Identify which cell holds the provided text, then report its [x, y] central coordinate. 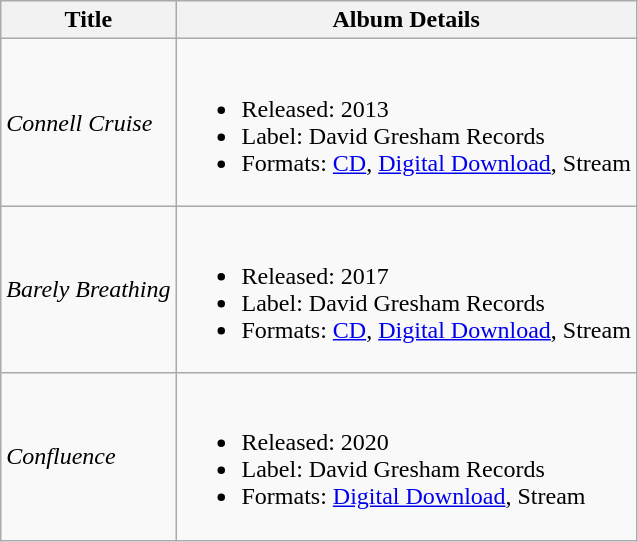
Confluence [88, 456]
Barely Breathing [88, 290]
Released: 2020Label: David Gresham RecordsFormats: Digital Download, Stream [406, 456]
Title [88, 20]
Album Details [406, 20]
Released: 2017Label: David Gresham RecordsFormats: CD, Digital Download, Stream [406, 290]
Connell Cruise [88, 122]
Released: 2013Label: David Gresham RecordsFormats: CD, Digital Download, Stream [406, 122]
